Pinpoint the cell where the given text exists, returning its [x, y] midpoint coordinate. 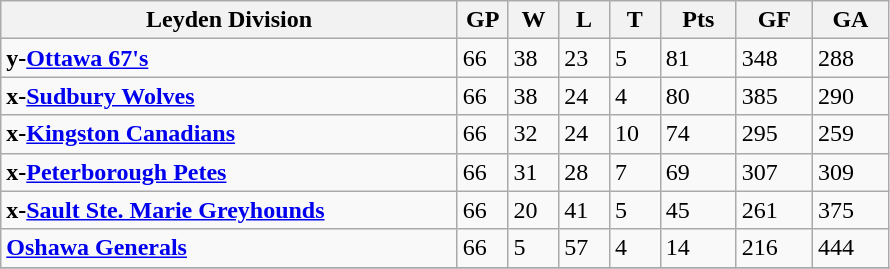
348 [774, 58]
41 [584, 210]
45 [698, 210]
309 [850, 172]
14 [698, 248]
GP [482, 20]
375 [850, 210]
Leyden Division [230, 20]
Oshawa Generals [230, 248]
GA [850, 20]
W [534, 20]
32 [534, 134]
Pts [698, 20]
261 [774, 210]
290 [850, 96]
23 [584, 58]
69 [698, 172]
80 [698, 96]
L [584, 20]
74 [698, 134]
x-Peterborough Petes [230, 172]
y-Ottawa 67's [230, 58]
307 [774, 172]
31 [534, 172]
x-Sudbury Wolves [230, 96]
57 [584, 248]
28 [584, 172]
x-Sault Ste. Marie Greyhounds [230, 210]
20 [534, 210]
10 [634, 134]
288 [850, 58]
295 [774, 134]
GF [774, 20]
7 [634, 172]
216 [774, 248]
x-Kingston Canadians [230, 134]
444 [850, 248]
T [634, 20]
259 [850, 134]
81 [698, 58]
385 [774, 96]
